Pinpoint the cell where the given text exists, returning its (X, Y) midpoint coordinate. 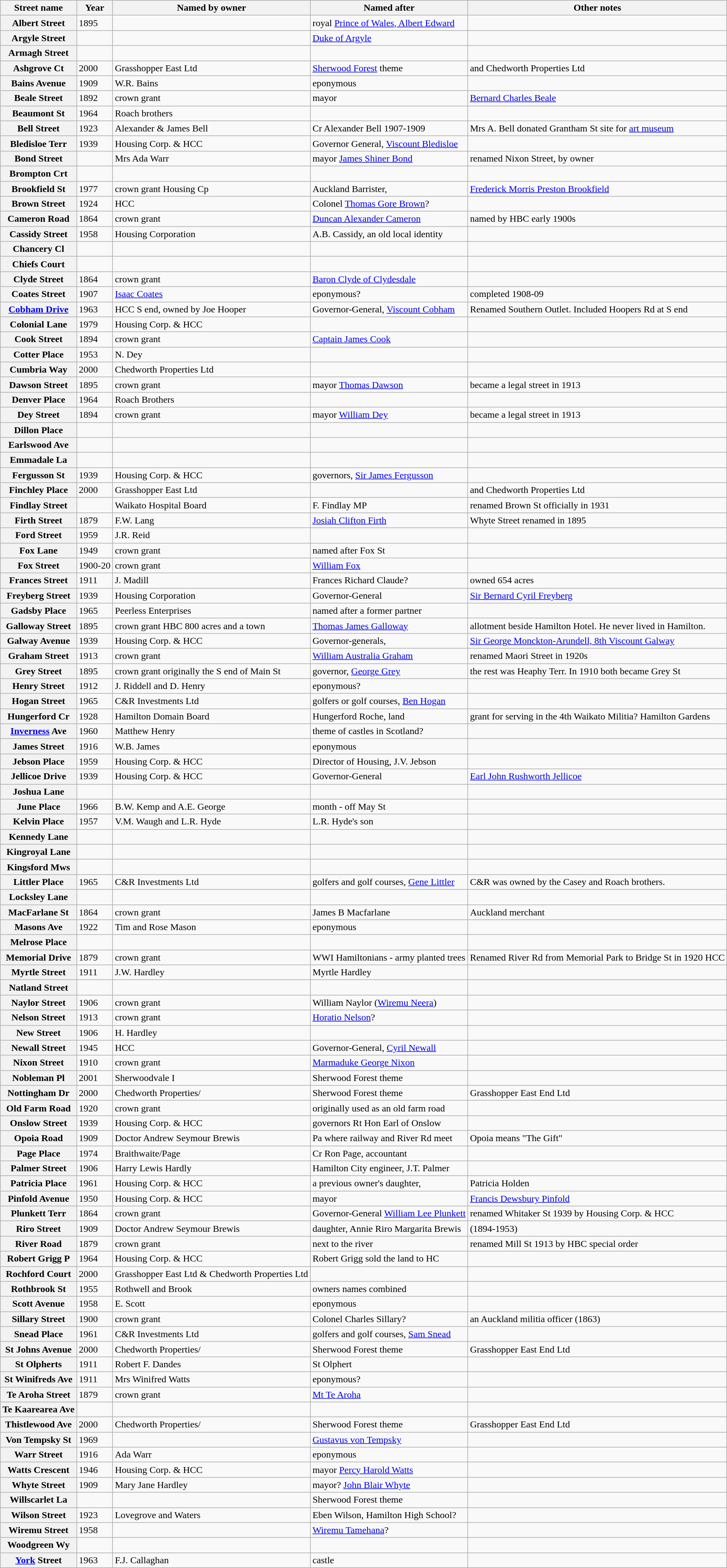
Marmaduke George Nixon (389, 1063)
Bains Avenue (39, 83)
Named after (389, 8)
Cotter Place (39, 354)
B.W. Kemp and A.E. George (211, 807)
1953 (95, 354)
mayor? John Blair Whyte (389, 1485)
the rest was Heaphy Terr. In 1910 both became Grey St (597, 671)
Wilson Street (39, 1515)
Robert F. Dandes (211, 1364)
1979 (95, 324)
Kelvin Place (39, 822)
Robert Grigg P (39, 1259)
Mrs A. Bell donated Grantham St site for art museum (597, 128)
Bell Street (39, 128)
William Australia Graham (389, 656)
Freyberg Street (39, 596)
Ada Warr (211, 1455)
Josiah Clifton Firth (389, 520)
renamed Brown St officially in 1931 (597, 505)
F. Findlay MP (389, 505)
Wiremu Tamehana? (389, 1530)
Brompton Crt (39, 173)
Joshua Lane (39, 792)
Mrs Winifred Watts (211, 1379)
Duke of Argyle (389, 38)
Beale Street (39, 98)
N. Dey (211, 354)
Snead Place (39, 1334)
Fox Street (39, 565)
Mrs Ada Warr (211, 158)
crown grant HBC 800 acres and a town (211, 626)
William Fox (389, 565)
Brookfield St (39, 189)
grant for serving in the 4th Waikato Militia? Hamilton Gardens (597, 716)
Hogan Street (39, 701)
golfers and golf courses, Sam Snead (389, 1334)
Kingsford Mws (39, 867)
Frances Street (39, 580)
Brown Street (39, 204)
Thomas James Galloway (389, 626)
E. Scott (211, 1304)
Beaumont St (39, 113)
1924 (95, 204)
Earl John Rushworth Jellicoe (597, 776)
Tim and Rose Mason (211, 927)
York Street (39, 1560)
Galloway Street (39, 626)
governors, Sir James Fergusson (389, 475)
crown grant Housing Cp (211, 189)
Coates Street (39, 294)
Riro Street (39, 1229)
1960 (95, 731)
Patricia Holden (597, 1184)
Myrtle Street (39, 972)
mayor William Dey (389, 415)
Albert Street (39, 23)
1945 (95, 1048)
Roach brothers (211, 113)
Patricia Place (39, 1184)
renamed Mill St 1913 by HBC special order (597, 1244)
Mary Jane Hardley (211, 1485)
Street name (39, 8)
Naylor Street (39, 1003)
Onslow Street (39, 1123)
1957 (95, 822)
Frances Richard Claude? (389, 580)
renamed Nixon Street, by owner (597, 158)
Nelson Street (39, 1018)
1900 (95, 1319)
1892 (95, 98)
F.J. Callaghan (211, 1560)
1946 (95, 1470)
Rothbrook St (39, 1289)
Page Place (39, 1153)
named after Fox St (389, 550)
Locksley Lane (39, 897)
an Auckland militia officer (1863) (597, 1319)
Waikato Hospital Board (211, 505)
Scott Avenue (39, 1304)
Grasshopper East Ltd & Chedworth Properties Ltd (211, 1274)
Auckland merchant (597, 912)
owners names combined (389, 1289)
Colonial Lane (39, 324)
a previous owner's daughter, (389, 1184)
Roach Brothers (211, 400)
Earlswood Ave (39, 445)
Whyte Street (39, 1485)
mayor Thomas Dawson (389, 384)
St Johns Avenue (39, 1349)
Captain James Cook (389, 339)
2001 (95, 1078)
Auckland Barrister, (389, 189)
named after a former partner (389, 611)
allotment beside Hamilton Hotel. He never lived in Hamilton. (597, 626)
Francis Dewsbury Pinfold (597, 1199)
completed 1908-09 (597, 294)
Woodgreen Wy (39, 1545)
governor, George Grey (389, 671)
next to the river (389, 1244)
Cr Alexander Bell 1907-1909 (389, 128)
Baron Clyde of Clydesdale (389, 279)
Jellicoe Drive (39, 776)
Willscarlet La (39, 1500)
Governor-General, Viscount Cobham (389, 309)
1900-20 (95, 565)
HCC S end, owned by Joe Hooper (211, 309)
Ashgrove Ct (39, 68)
Mt Te Aroha (389, 1394)
Plunkett Terr (39, 1214)
Named by owner (211, 8)
Whyte Street renamed in 1895 (597, 520)
Dillon Place (39, 430)
Governor-generals, (389, 641)
Eben Wilson, Hamilton High School? (389, 1515)
Grey Street (39, 671)
Henry Street (39, 686)
Von Tempsky St (39, 1440)
Watts Crescent (39, 1470)
Colonel Charles Sillary? (389, 1319)
J. Madill (211, 580)
Year (95, 8)
Nottingham Dr (39, 1093)
J. Riddell and D. Henry (211, 686)
James Street (39, 746)
renamed Whitaker St 1939 by Housing Corp. & HCC (597, 1214)
J.R. Reid (211, 535)
royal Prince of Wales, Albert Edward (389, 23)
Myrtle Hardley (389, 972)
F.W. Lang (211, 520)
1907 (95, 294)
Nobleman Pl (39, 1078)
Renamed River Rd from Memorial Park to Bridge St in 1920 HCC (597, 957)
June Place (39, 807)
St Olphert (389, 1364)
Rothwell and Brook (211, 1289)
Hungerford Cr (39, 716)
Emmadale La (39, 460)
Robert Grigg sold the land to HC (389, 1259)
River Road (39, 1244)
Isaac Coates (211, 294)
MacFarlane St (39, 912)
Graham Street (39, 656)
Cassidy Street (39, 234)
W.R. Bains (211, 83)
Sillary Street (39, 1319)
H. Hardley (211, 1033)
Firth Street (39, 520)
1910 (95, 1063)
Thistlewood Ave (39, 1425)
Natland Street (39, 988)
Denver Place (39, 400)
Hamilton City engineer, J.T. Palmer (389, 1168)
Duncan Alexander Cameron (389, 219)
Pa where railway and River Rd meet (389, 1138)
Warr Street (39, 1455)
1912 (95, 686)
Old Farm Road (39, 1108)
James B Macfarlane (389, 912)
Argyle Street (39, 38)
Bernard Charles Beale (597, 98)
A.B. Cassidy, an old local identity (389, 234)
renamed Maori Street in 1920s (597, 656)
Clyde Street (39, 279)
golfers or golf courses, Ben Hogan (389, 701)
Gustavus von Tempsky (389, 1440)
Gadsby Place (39, 611)
L.R. Hyde's son (389, 822)
Lovegrove and Waters (211, 1515)
Kingroyal Lane (39, 852)
Horatio Nelson? (389, 1018)
Bond Street (39, 158)
1920 (95, 1108)
St Winifreds Ave (39, 1379)
Renamed Southern Outlet. Included Hoopers Rd at S end (597, 309)
Director of Housing, J.V. Jebson (389, 761)
Pinfold Avenue (39, 1199)
New Street (39, 1033)
Newall Street (39, 1048)
St Olpherts (39, 1364)
Opoia means "The Gift" (597, 1138)
Sir George Monckton-Arundell, 8th Viscount Galway (597, 641)
Nixon Street (39, 1063)
Matthew Henry (211, 731)
1955 (95, 1289)
1950 (95, 1199)
William Naylor (Wiremu Neera) (389, 1003)
Galway Avenue (39, 641)
Te Kaarearea Ave (39, 1410)
1969 (95, 1440)
Chedworth Properties Ltd (211, 369)
Frederick Morris Preston Brookfield (597, 189)
named by HBC early 1900s (597, 219)
Opoia Road (39, 1138)
originally used as an old farm road (389, 1108)
Peerless Enterprises (211, 611)
castle (389, 1560)
1974 (95, 1153)
1966 (95, 807)
Masons Ave (39, 927)
Harry Lewis Hardly (211, 1168)
Chancery Cl (39, 249)
C&R was owned by the Casey and Roach brothers. (597, 882)
Finchley Place (39, 490)
Fergusson St (39, 475)
Bledisloe Terr (39, 143)
Palmer Street (39, 1168)
Inverness Ave (39, 731)
daughter, Annie Riro Margarita Brewis (389, 1229)
theme of castles in Scotland? (389, 731)
Fox Lane (39, 550)
Sherwoodvale I (211, 1078)
Kennedy Lane (39, 837)
Jebson Place (39, 761)
Other notes (597, 8)
Cumbria Way (39, 369)
Wiremu Street (39, 1530)
Colonel Thomas Gore Brown? (389, 204)
Armagh Street (39, 53)
Cr Ron Page, accountant (389, 1153)
Cobham Drive (39, 309)
Governor-General, Cyril Newall (389, 1048)
mayor Percy Harold Watts (389, 1470)
1922 (95, 927)
Te Aroha Street (39, 1394)
1949 (95, 550)
Alexander & James Bell (211, 128)
crown grant originally the S end of Main St (211, 671)
governors Rt Hon Earl of Onslow (389, 1123)
Governor-General William Lee Plunkett (389, 1214)
Cook Street (39, 339)
Dey Street (39, 415)
golfers and golf courses, Gene Littler (389, 882)
Memorial Drive (39, 957)
Sir Bernard Cyril Freyberg (597, 596)
W.B. James (211, 746)
mayor James Shiner Bond (389, 158)
J.W. Hardley (211, 972)
V.M. Waugh and L.R. Hyde (211, 822)
Rochford Court (39, 1274)
month - off May St (389, 807)
Findlay Street (39, 505)
owned 654 acres (597, 580)
(1894-1953) (597, 1229)
Braithwaite/Page (211, 1153)
Chiefs Court (39, 264)
1977 (95, 189)
Hamilton Domain Board (211, 716)
Ford Street (39, 535)
Melrose Place (39, 942)
Governor General, Viscount Bledisloe (389, 143)
Littler Place (39, 882)
Cameron Road (39, 219)
Dawson Street (39, 384)
Hungerford Roche, land (389, 716)
1928 (95, 716)
WWI Hamiltonians - army planted trees (389, 957)
